Pinpoint the cell where the given text exists, returning its [X, Y] midpoint coordinate. 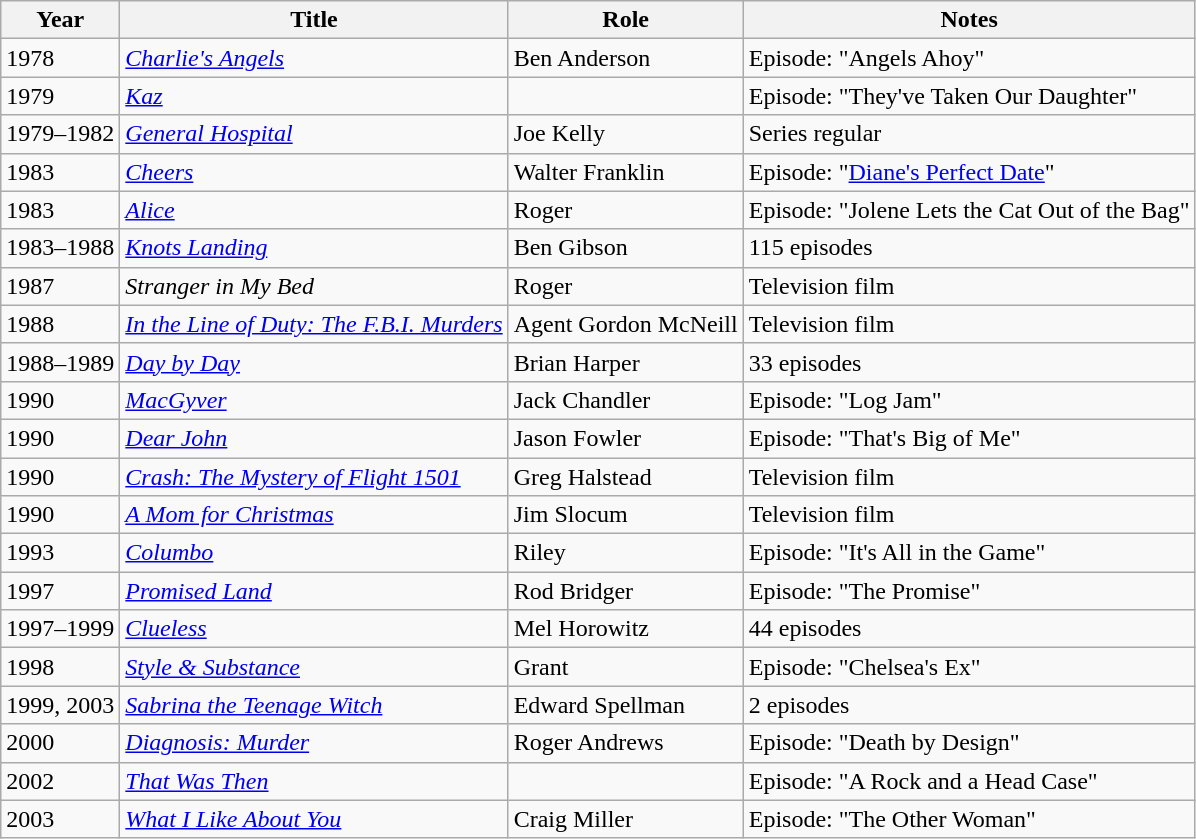
1998 [60, 667]
Joe Kelly [626, 134]
1983–1988 [60, 248]
MacGyver [314, 400]
Stranger in My Bed [314, 286]
Promised Land [314, 591]
1997 [60, 591]
1979 [60, 96]
Craig Miller [626, 819]
Greg Halstead [626, 477]
Mel Horowitz [626, 629]
Crash: The Mystery of Flight 1501 [314, 477]
Jim Slocum [626, 515]
Episode: "Angels Ahoy" [969, 58]
1979–1982 [60, 134]
Diagnosis: Murder [314, 743]
Episode: "They've Taken Our Daughter" [969, 96]
Walter Franklin [626, 172]
What I Like About You [314, 819]
Jason Fowler [626, 438]
In the Line of Duty: The F.B.I. Murders [314, 324]
Ben Gibson [626, 248]
1999, 2003 [60, 705]
Rod Bridger [626, 591]
1988 [60, 324]
Ben Anderson [626, 58]
Notes [969, 20]
1987 [60, 286]
1993 [60, 553]
Role [626, 20]
Columbo [314, 553]
Year [60, 20]
A Mom for Christmas [314, 515]
2002 [60, 781]
Title [314, 20]
33 episodes [969, 362]
Alice [314, 210]
Episode: "The Other Woman" [969, 819]
Episode: "A Rock and a Head Case" [969, 781]
Brian Harper [626, 362]
Charlie's Angels [314, 58]
Day by Day [314, 362]
Agent Gordon McNeill [626, 324]
Riley [626, 553]
1978 [60, 58]
Episode: "That's Big of Me" [969, 438]
1988–1989 [60, 362]
General Hospital [314, 134]
Series regular [969, 134]
Clueless [314, 629]
2 episodes [969, 705]
Edward Spellman [626, 705]
44 episodes [969, 629]
Sabrina the Teenage Witch [314, 705]
Episode: "Jolene Lets the Cat Out of the Bag" [969, 210]
Episode: "The Promise" [969, 591]
1997–1999 [60, 629]
115 episodes [969, 248]
Dear John [314, 438]
Episode: "Death by Design" [969, 743]
Knots Landing [314, 248]
Episode: "It's All in the Game" [969, 553]
2003 [60, 819]
Cheers [314, 172]
2000 [60, 743]
Kaz [314, 96]
Style & Substance [314, 667]
That Was Then [314, 781]
Roger Andrews [626, 743]
Grant [626, 667]
Episode: "Diane's Perfect Date" [969, 172]
Jack Chandler [626, 400]
Episode: "Log Jam" [969, 400]
Episode: "Chelsea's Ex" [969, 667]
